Provide the [x, y] coordinate of the cell's center where the given text is located.  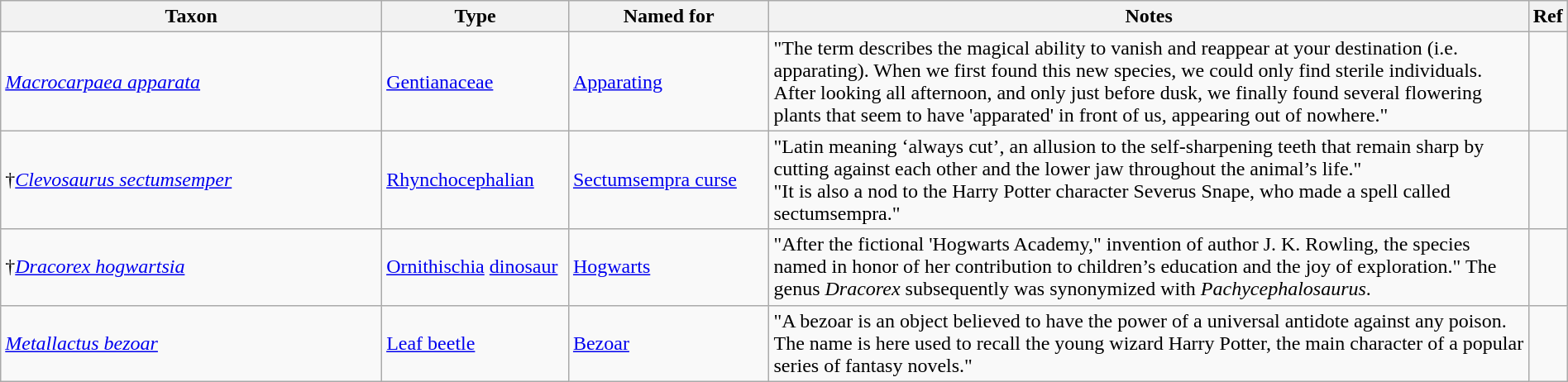
Bezoar [668, 343]
Sectumsempra curse [668, 180]
†Clevosaurus sectumsemper [192, 180]
†Dracorex hogwartsia [192, 267]
Ornithischia dinosaur [476, 267]
Leaf beetle [476, 343]
Hogwarts [668, 267]
Taxon [192, 17]
Ref [1548, 17]
Apparating [668, 81]
Type [476, 17]
Notes [1149, 17]
Metallactus bezoar [192, 343]
Macrocarpaea apparata [192, 81]
Named for [668, 17]
Gentianaceae [476, 81]
Rhynchocephalian [476, 180]
